Locate the cell with the specified text and output its [X, Y] center coordinate. 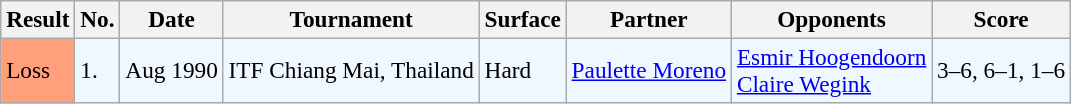
Tournament [351, 19]
Date [172, 19]
1. [98, 70]
Partner [648, 19]
Result [38, 19]
Opponents [831, 19]
Esmir Hoogendoorn Claire Wegink [831, 70]
Loss [38, 70]
ITF Chiang Mai, Thailand [351, 70]
Surface [522, 19]
3–6, 6–1, 1–6 [1002, 70]
No. [98, 19]
Hard [522, 70]
Paulette Moreno [648, 70]
Aug 1990 [172, 70]
Score [1002, 19]
